Provide the (X, Y) coordinate of the cell's center where the given text is located.  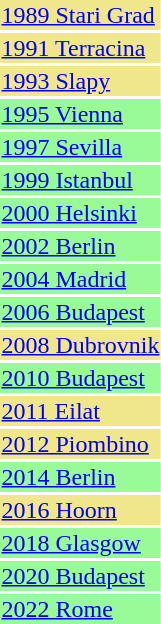
1999 Istanbul (80, 180)
2000 Helsinki (80, 213)
2020 Budapest (80, 576)
2010 Budapest (80, 378)
2018 Glasgow (80, 543)
2006 Budapest (80, 312)
1993 Slapy (80, 81)
2012 Piombino (80, 444)
2011 Eilat (80, 411)
1995 Vienna (80, 114)
2008 Dubrovnik (80, 345)
2022 Rome (80, 609)
1991 Terracina (80, 48)
2002 Berlin (80, 246)
2016 Hoorn (80, 510)
1997 Sevilla (80, 147)
2004 Madrid (80, 279)
2014 Berlin (80, 477)
1989 Stari Grad (80, 15)
